For the text-containing cell, return its midpoint in [X, Y] coordinate format. 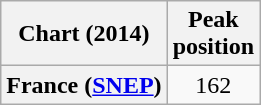
Peakposition [213, 34]
France (SNEP) [84, 85]
Chart (2014) [84, 34]
162 [213, 85]
